Extract the (X, Y) coordinate from the center of the cell holding the provided text.  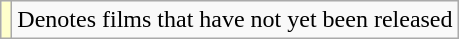
Denotes films that have not yet been released (235, 20)
